For the text-containing cell, return its midpoint in (X, Y) coordinate format. 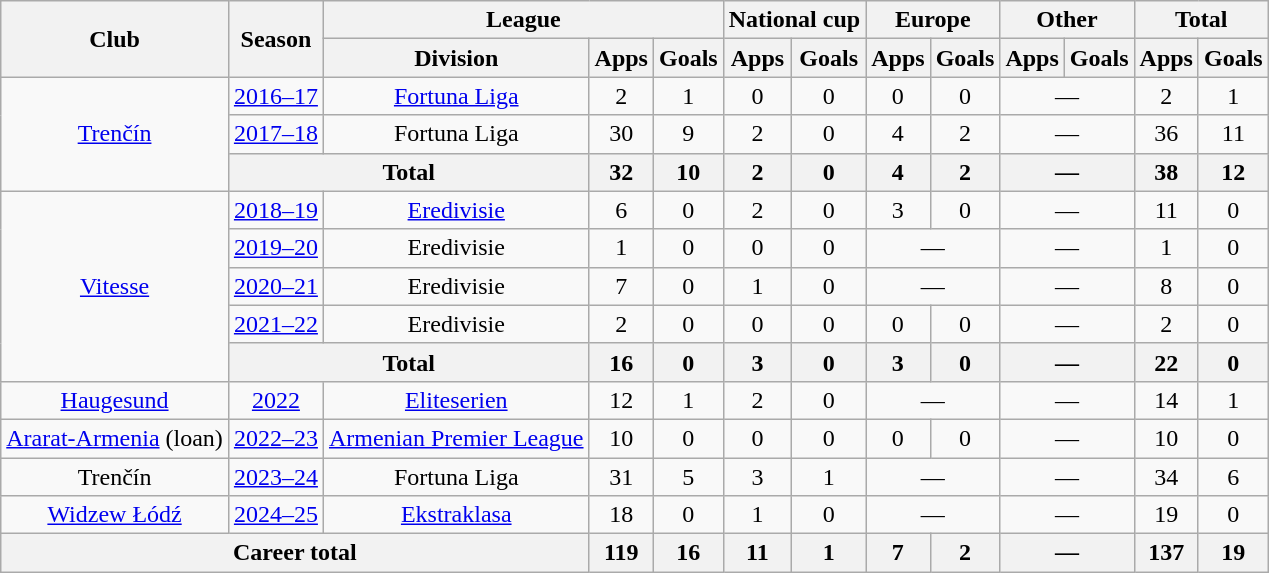
18 (621, 515)
38 (1166, 172)
Vitesse (115, 286)
Ekstraklasa (456, 515)
Widzew Łódź (115, 515)
Europe (933, 20)
2019–20 (276, 248)
2018–19 (276, 210)
National cup (794, 20)
Armenian Premier League (456, 438)
22 (1166, 362)
Club (115, 39)
2021–22 (276, 324)
Career total (295, 553)
32 (621, 172)
9 (688, 134)
34 (1166, 477)
14 (1166, 400)
8 (1166, 286)
119 (621, 553)
Other (1067, 20)
Ararat-Armenia (loan) (115, 438)
31 (621, 477)
2024–25 (276, 515)
Eliteserien (456, 400)
2017–18 (276, 134)
Division (456, 58)
36 (1166, 134)
League (523, 20)
2022–23 (276, 438)
2023–24 (276, 477)
Season (276, 39)
2020–21 (276, 286)
30 (621, 134)
2016–17 (276, 96)
137 (1166, 553)
Haugesund (115, 400)
5 (688, 477)
2022 (276, 400)
